Determine the [X, Y] coordinate at the center of the cell enclosing the given text.  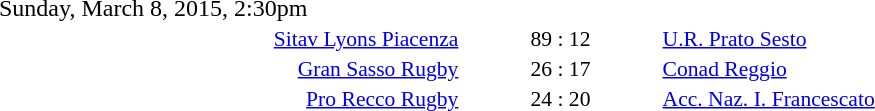
26 : 17 [560, 68]
89 : 12 [560, 38]
